Scan for the cell matching the given text and deliver its [x, y] coordinate at center. 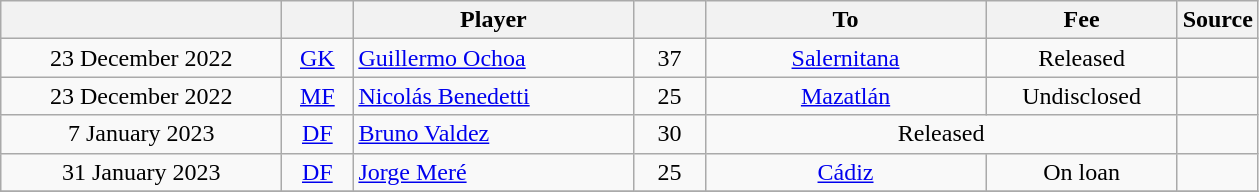
31 January 2023 [142, 172]
30 [670, 134]
Mazatlán [846, 96]
GK [318, 58]
Guillermo Ochoa [494, 58]
Cádiz [846, 172]
To [846, 20]
Fee [1082, 20]
Bruno Valdez [494, 134]
On loan [1082, 172]
Nicolás Benedetti [494, 96]
Jorge Meré [494, 172]
Salernitana [846, 58]
MF [318, 96]
Undisclosed [1082, 96]
Source [1218, 20]
Player [494, 20]
7 January 2023 [142, 134]
37 [670, 58]
